Provide the (x, y) coordinate of the cell's center where the given text is located.  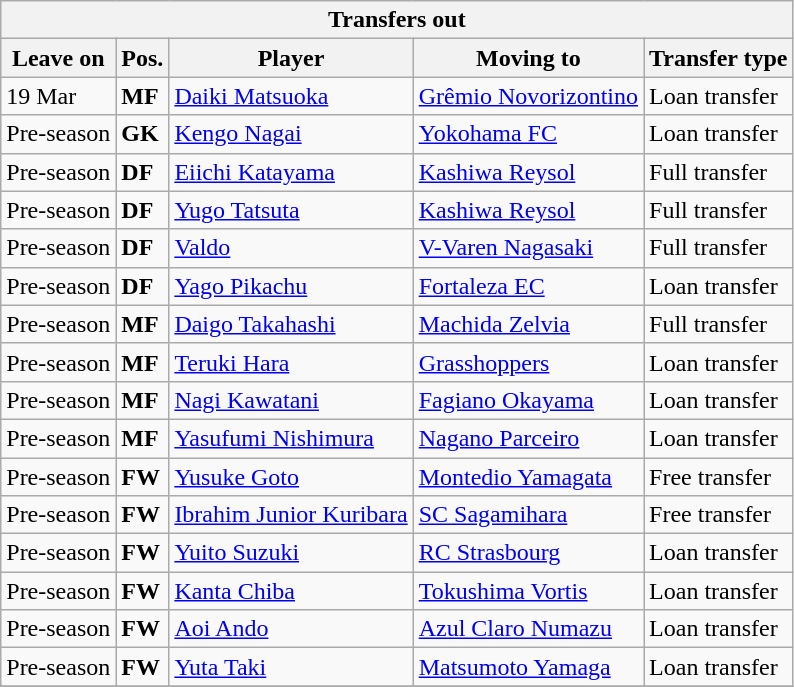
Kanta Chiba (291, 591)
Aoi Ando (291, 629)
Player (291, 58)
Yugo Tatsuta (291, 210)
Daiki Matsuoka (291, 96)
V-Varen Nagasaki (528, 248)
Leave on (58, 58)
Moving to (528, 58)
Machida Zelvia (528, 324)
SC Sagamihara (528, 515)
Transfers out (397, 20)
Yasufumi Nishimura (291, 438)
Daigo Takahashi (291, 324)
Tokushima Vortis (528, 591)
Fagiano Okayama (528, 400)
Transfer type (718, 58)
Azul Claro Numazu (528, 629)
Teruki Hara (291, 362)
Nagi Kawatani (291, 400)
Pos. (142, 58)
Montedio Yamagata (528, 477)
19 Mar (58, 96)
Yuta Taki (291, 667)
Yusuke Goto (291, 477)
Kengo Nagai (291, 134)
Fortaleza EC (528, 286)
RC Strasbourg (528, 553)
Yokohama FC (528, 134)
GK (142, 134)
Yuito Suzuki (291, 553)
Grêmio Novorizontino (528, 96)
Nagano Parceiro (528, 438)
Yago Pikachu (291, 286)
Matsumoto Yamaga (528, 667)
Eiichi Katayama (291, 172)
Ibrahim Junior Kuribara (291, 515)
Grasshoppers (528, 362)
Valdo (291, 248)
